Pinpoint the cell where the given text exists, returning its (x, y) midpoint coordinate. 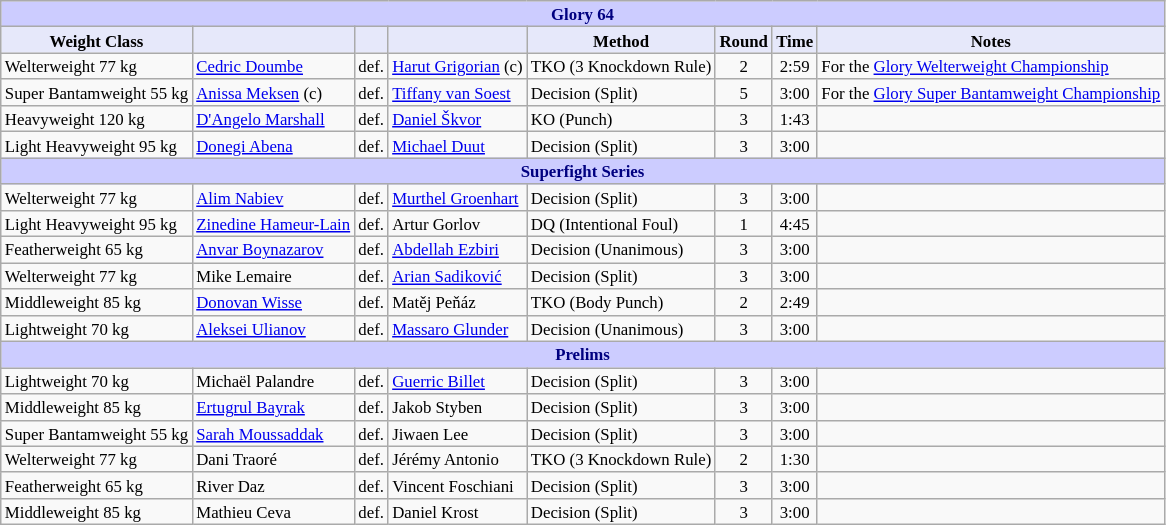
Anvar Boynazarov (273, 250)
Vincent Foschiani (458, 486)
Harut Grigorian (c) (458, 66)
Daniel Krost (458, 512)
Mathieu Ceva (273, 512)
Ertugrul Bayrak (273, 407)
For the Glory Welterweight Championship (990, 66)
Weight Class (96, 40)
Daniel Škvor (458, 119)
Michaël Palandre (273, 381)
1:43 (794, 119)
Round (744, 40)
Guerric Billet (458, 381)
Jiwaen Lee (458, 433)
Donegi Abena (273, 145)
Method (622, 40)
Arian Sadiković (458, 276)
Jérémy Antonio (458, 459)
Artur Gorlov (458, 224)
Time (794, 40)
Sarah Moussaddak (273, 433)
2:49 (794, 302)
Aleksei Ulianov (273, 328)
KO (Punch) (622, 119)
Anissa Meksen (c) (273, 93)
Michael Duut (458, 145)
Superfight Series (583, 171)
Mike Lemaire (273, 276)
Glory 64 (583, 14)
TKO (Body Punch) (622, 302)
4:45 (794, 224)
Notes (990, 40)
River Daz (273, 486)
For the Glory Super Bantamweight Championship (990, 93)
Murthel Groenhart (458, 197)
Cedric Doumbe (273, 66)
Massaro Glunder (458, 328)
2:59 (794, 66)
Matěj Peňáz (458, 302)
1:30 (794, 459)
Heavyweight 120 kg (96, 119)
1 (744, 224)
Alim Nabiev (273, 197)
Tiffany van Soest (458, 93)
DQ (Intentional Foul) (622, 224)
Prelims (583, 355)
Jakob Styben (458, 407)
Donovan Wisse (273, 302)
5 (744, 93)
Abdellah Ezbiri (458, 250)
D'Angelo Marshall (273, 119)
Dani Traoré (273, 459)
Zinedine Hameur-Lain (273, 224)
